Extract the (x, y) coordinate from the center of the cell holding the provided text.  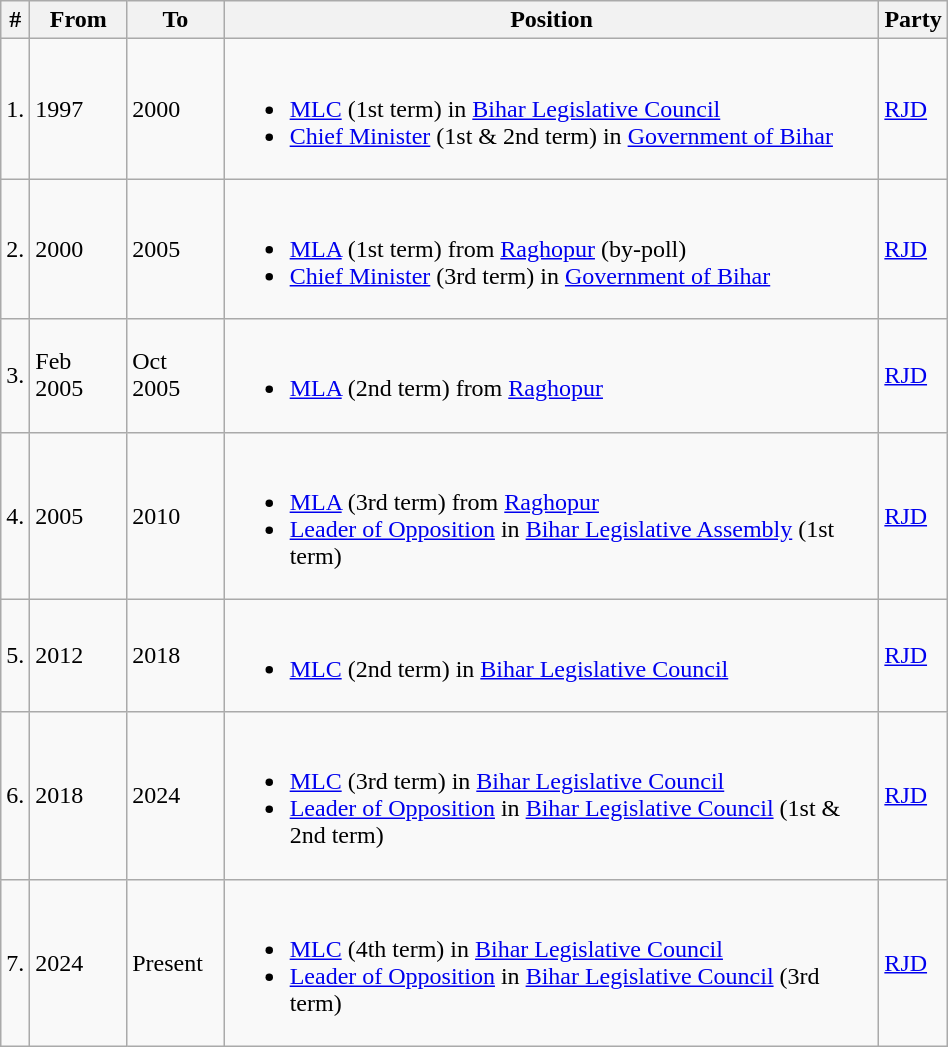
To (176, 20)
MLA (1st term) from Raghopur (by-poll)Chief Minister (3rd term) in Government of Bihar (552, 249)
MLC (4th term) in Bihar Legislative CouncilLeader of Opposition in Bihar Legislative Council (3rd term) (552, 962)
Oct 2005 (176, 376)
MLA (3rd term) from RaghopurLeader of Opposition in Bihar Legislative Assembly (1st term) (552, 516)
From (78, 20)
4. (16, 516)
Position (552, 20)
MLC (3rd term) in Bihar Legislative CouncilLeader of Opposition in Bihar Legislative Council (1st & 2nd term) (552, 796)
5. (16, 656)
2. (16, 249)
MLC (1st term) in Bihar Legislative CouncilChief Minister (1st & 2nd term) in Government of Bihar (552, 109)
Feb 2005 (78, 376)
1997 (78, 109)
6. (16, 796)
MLC (2nd term) in Bihar Legislative Council (552, 656)
1. (16, 109)
# (16, 20)
2012 (78, 656)
Present (176, 962)
2010 (176, 516)
3. (16, 376)
MLA (2nd term) from Raghopur (552, 376)
Party (913, 20)
7. (16, 962)
